Provide the [x, y] coordinate of the cell's center where the given text is located.  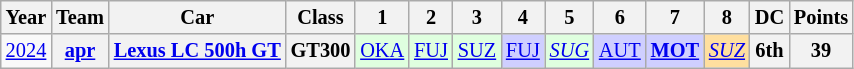
39 [821, 51]
Car [198, 17]
Lexus LC 500h GT [198, 51]
Class [321, 17]
Points [821, 17]
DC [770, 17]
AUT [620, 51]
8 [727, 17]
Year [26, 17]
OKA [382, 51]
apr [80, 51]
3 [477, 17]
1 [382, 17]
4 [523, 17]
6th [770, 51]
2 [431, 17]
SUG [570, 51]
7 [675, 17]
2024 [26, 51]
Team [80, 17]
GT300 [321, 51]
MOT [675, 51]
6 [620, 17]
5 [570, 17]
